Output the [x, y] coordinate of the center of the cell containing the given text.  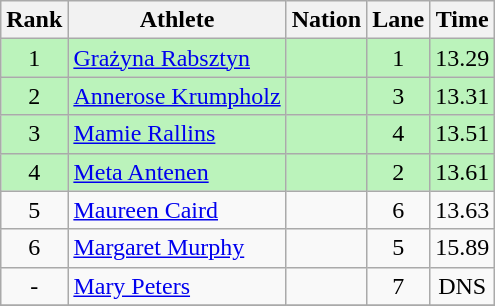
Athlete [177, 20]
Nation [326, 20]
13.51 [462, 134]
13.29 [462, 58]
Meta Antenen [177, 172]
7 [398, 286]
Mamie Rallins [177, 134]
Margaret Murphy [177, 248]
DNS [462, 286]
13.31 [462, 96]
Rank [34, 20]
13.63 [462, 210]
Lane [398, 20]
Time [462, 20]
- [34, 286]
Annerose Krumpholz [177, 96]
Grażyna Rabsztyn [177, 58]
13.61 [462, 172]
Maureen Caird [177, 210]
Mary Peters [177, 286]
15.89 [462, 248]
